Locate the cell with the specified text and output its [X, Y] center coordinate. 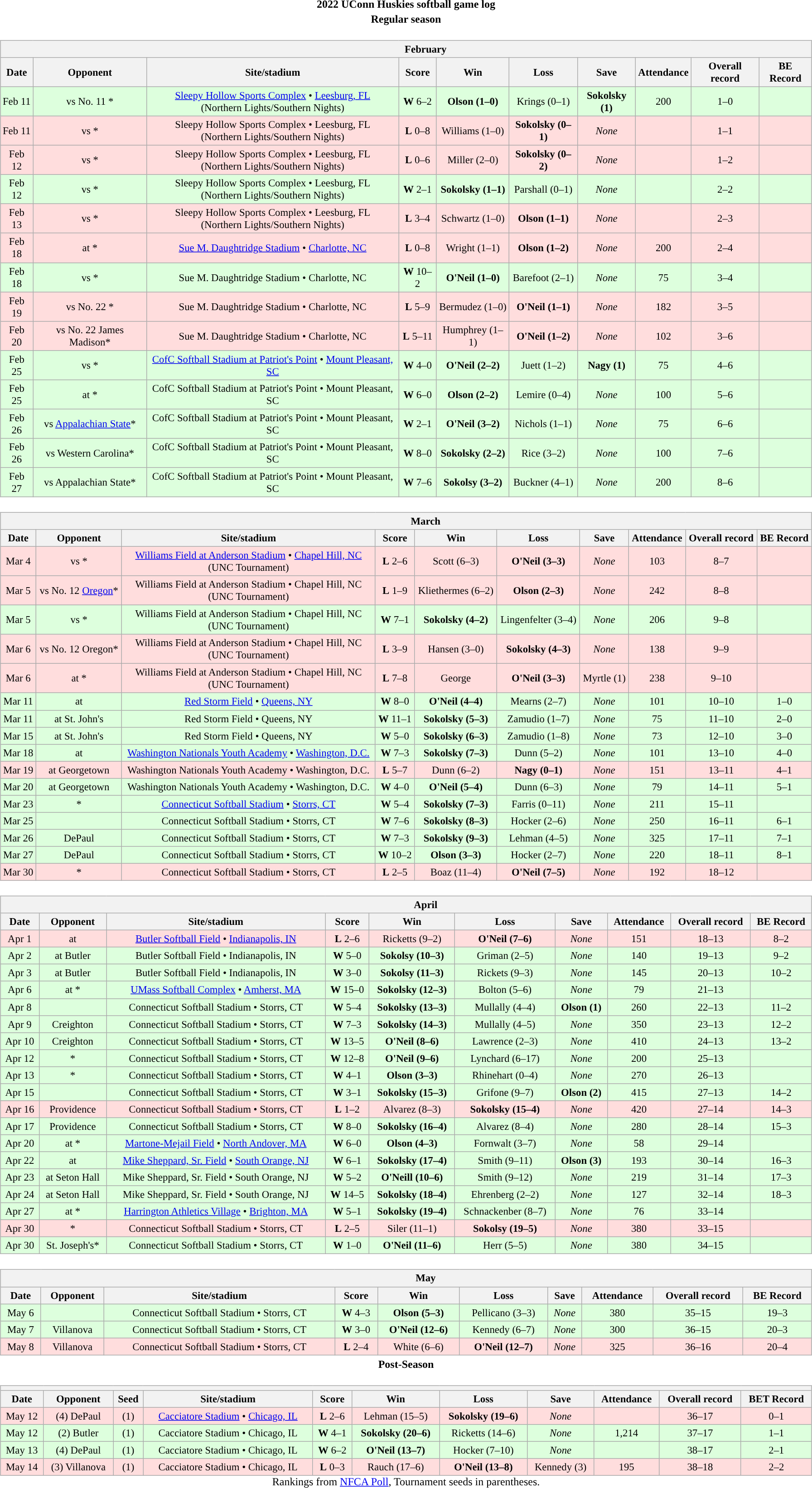
O'Neil (12–7) [503, 1347]
11–10 [721, 719]
18–12 [721, 872]
36–17 [700, 1416]
102 [663, 336]
7–1 [785, 838]
27–14 [710, 1109]
415 [639, 1092]
Buckner (4–1) [543, 482]
Sokolsky (17–4) [412, 1160]
10–10 [721, 701]
W 6–1 [347, 1160]
Martone-Mejail Field • North Andover, MA [216, 1143]
Mearns (2–7) [538, 701]
W 3–1 [347, 1092]
Olson (2–2) [473, 394]
vs Western Carolina* [90, 453]
13–11 [721, 770]
vs No. 11 * [90, 102]
20–3 [778, 1329]
Rice (3–2) [543, 453]
9–8 [721, 620]
Sokolsy (11–3) [412, 973]
Ricketts (14–6) [483, 1433]
Siler (11–1) [412, 1229]
Rickets (9–3) [505, 973]
16–3 [781, 1160]
Olson (1–1) [543, 219]
73 [657, 736]
Sokolsy (3–2) [473, 482]
127 [639, 1195]
238 [657, 678]
Zamudio (1–8) [538, 736]
L 7–8 [395, 678]
9–9 [721, 649]
2–0 [785, 719]
L 5–9 [418, 306]
Fornwalt (3–7) [505, 1143]
192 [657, 872]
Schnackenber (8–7) [505, 1211]
O'Neil (1–1) [543, 306]
L 0–3 [332, 1467]
15–11 [721, 804]
Apr 1 [20, 939]
Myrtle (1) [604, 678]
12–10 [721, 736]
Boaz (11–4) [456, 872]
Feb 20 [17, 336]
6–1 [785, 821]
Sokolsky (1–1) [473, 190]
1,214 [627, 1433]
10–2 [781, 973]
W 14–5 [347, 1195]
26–13 [710, 1075]
Hansen (3–0) [456, 649]
24–13 [710, 1041]
Sokolsky (13–3) [412, 1007]
April [406, 904]
14–11 [721, 787]
L 1–2 [347, 1109]
Feb 19 [17, 306]
Smith (9–11) [505, 1160]
Sokolsky (9–3) [456, 838]
Lawrence (2–3) [505, 1041]
W 15–0 [347, 990]
O'Neil (7–6) [505, 939]
13–2 [781, 1041]
Alvarez (8–4) [505, 1126]
Apr 22 [20, 1160]
7–6 [725, 453]
Sokolsky (6–3) [456, 736]
May 6 [21, 1313]
(3) Villanova [78, 1467]
March [406, 521]
St. Joseph's* [72, 1245]
Mar 20 [18, 787]
220 [657, 855]
8–2 [781, 939]
White (6–6) [419, 1347]
Schwartz (1–0) [473, 219]
Dunn (6–2) [456, 770]
4–6 [725, 365]
410 [639, 1041]
Mar 27 [18, 855]
350 [639, 1024]
Sokolsky (5–3) [456, 719]
28–14 [710, 1126]
Mar 23 [18, 804]
Ricketts (9–2) [412, 939]
4–0 [785, 753]
Wright (1–1) [473, 248]
Williams (1–0) [473, 131]
Sokolsky (1) [606, 102]
Smith (9–12) [505, 1177]
8–1 [785, 855]
16–11 [721, 821]
W 4–3 [356, 1313]
O'Neill (10–6) [412, 1177]
February [406, 49]
Grifone (9–7) [505, 1092]
38–17 [700, 1450]
Lynchard (6–17) [505, 1058]
3–0 [785, 736]
George [456, 678]
Apr 17 [20, 1126]
Nagy (0–1) [538, 770]
138 [657, 649]
O'Neil (1–2) [543, 336]
58 [639, 1143]
Sokolsky (8–3) [456, 821]
30–14 [710, 1160]
2–1 [776, 1450]
Kennedy (6–7) [503, 1329]
Feb 13 [17, 219]
8–7 [721, 561]
W 13–5 [347, 1041]
33–14 [710, 1211]
(2) Butler [78, 1433]
193 [639, 1160]
May 8 [21, 1347]
76 [639, 1211]
Olson (2–3) [538, 590]
Seed [128, 1399]
9–10 [721, 678]
Mar 26 [18, 838]
Sokolsky (12–3) [412, 990]
31–14 [710, 1177]
Apr 15 [20, 1092]
12–2 [781, 1024]
Mar 19 [18, 770]
L 3–4 [418, 219]
242 [657, 590]
W 1–0 [347, 1245]
1–2 [725, 160]
Olson (4–3) [412, 1143]
UMass Softball Complex • Amherst, MA [216, 990]
211 [657, 804]
Mar 4 [18, 561]
O'Neil (8–6) [412, 1041]
Mar 18 [18, 753]
18–11 [721, 855]
Nichols (1–1) [543, 423]
Barefoot (2–1) [543, 277]
195 [627, 1467]
38–18 [700, 1467]
Sokolsky (14–3) [412, 1024]
Lemire (0–4) [543, 394]
Harrington Athletics Village • Brighton, MA [216, 1211]
O'Neil (5–4) [456, 787]
Apr 10 [20, 1041]
May 13 [22, 1450]
420 [639, 1109]
Lehman (15–5) [396, 1416]
Nagy (1) [606, 365]
37–17 [700, 1433]
Sokolsky (4–3) [538, 649]
Farris (0–11) [538, 804]
Kennedy (3) [561, 1467]
270 [639, 1075]
8–6 [725, 482]
Apr 6 [20, 990]
Krings (0–1) [543, 102]
36–15 [698, 1329]
May 14 [22, 1467]
Apr 2 [20, 956]
18–3 [781, 1195]
O'Neil (1–0) [473, 277]
Zamudio (1–7) [538, 719]
Mar 25 [18, 821]
206 [657, 620]
Olson (5–3) [419, 1313]
Dunn (6–3) [538, 787]
14–2 [781, 1092]
Olson (1) [581, 1007]
Bermudez (1–0) [473, 306]
Apr 27 [20, 1211]
Olson (2) [581, 1092]
May [406, 1278]
34–15 [710, 1245]
4–1 [785, 770]
Miller (2–0) [473, 160]
L 2–4 [356, 1347]
Sokolsky (20–6) [396, 1433]
L 5–7 [395, 770]
19–13 [710, 956]
3–5 [725, 306]
Apr 16 [20, 1109]
Mullally (4–5) [505, 1024]
Apr 20 [20, 1143]
O'Neil (11–6) [412, 1245]
Sokolsky (15–4) [505, 1109]
Sokolsy (10–3) [412, 956]
11–2 [781, 1007]
Sokolsky (2–2) [473, 453]
103 [657, 561]
Apr 23 [20, 1177]
145 [639, 973]
Sokolsky (16–4) [412, 1126]
Rauch (17–6) [396, 1467]
260 [639, 1007]
Mar 30 [18, 872]
Hocker (2–7) [538, 855]
5–6 [725, 394]
Sokolsky (0–1) [543, 131]
O'Neil (9–6) [412, 1058]
32–14 [710, 1195]
O'Neil (12–6) [419, 1329]
Alvarez (8–3) [412, 1109]
May 7 [21, 1329]
O'Neil (13–8) [483, 1467]
Mullally (4–4) [505, 1007]
Apr 13 [20, 1075]
280 [639, 1126]
250 [657, 821]
300 [617, 1329]
O'Neil (2–2) [473, 365]
O'Neil (3–2) [473, 423]
18–13 [710, 939]
Parshall (0–1) [543, 190]
36–16 [698, 1347]
Hocker (2–6) [538, 821]
Feb 27 [17, 482]
W 5–2 [347, 1177]
Kliethermes (6–2) [456, 590]
2–3 [725, 219]
25–13 [710, 1058]
Sokolsky (19–6) [483, 1416]
17–3 [781, 1177]
Rhinehart (0–4) [505, 1075]
Humphrey (1–1) [473, 336]
15–3 [781, 1126]
8–8 [721, 590]
Sokolsky (19–4) [412, 1211]
5–1 [785, 787]
Olson (3) [581, 1160]
27–13 [710, 1092]
Apr 12 [20, 1058]
20–4 [778, 1347]
O'Neil (7–5) [538, 872]
23–13 [710, 1024]
Juett (1–2) [543, 365]
Sokolsy (19–5) [505, 1229]
Lingenfelter (3–4) [538, 620]
W 11–1 [395, 719]
Pellicano (3–3) [503, 1313]
O'Neil (4–4) [456, 701]
14–3 [781, 1109]
Apr 9 [20, 1024]
19–3 [778, 1313]
20–13 [710, 973]
21–13 [710, 990]
Herr (5–5) [505, 1245]
L 3–9 [395, 649]
Ehrenberg (2–2) [505, 1195]
9–2 [781, 956]
Apr 24 [20, 1195]
Lehman (4–5) [538, 838]
140 [639, 956]
2–4 [725, 248]
L 0–6 [418, 160]
Sokolsky (15–3) [412, 1092]
Sokolsky (0–2) [543, 160]
Dunn (5–2) [538, 753]
219 [639, 1177]
29–14 [710, 1143]
W 7–1 [395, 620]
Griman (2–5) [505, 956]
Bolton (5–6) [505, 990]
Sokolsky (18–4) [412, 1195]
13–10 [721, 753]
Apr 3 [20, 973]
Scott (6–3) [456, 561]
0–1 [776, 1416]
Hocker (7–10) [483, 1450]
6–6 [725, 423]
BET Record [776, 1399]
Sokolsky (4–2) [456, 620]
Olson (1–2) [543, 248]
17–11 [721, 838]
3–6 [725, 336]
Apr 8 [20, 1007]
W 5–1 [347, 1211]
33–15 [710, 1229]
vs No. 22 James Madison* [90, 336]
W 12–8 [347, 1058]
L 5–11 [418, 336]
22–13 [710, 1007]
vs No. 22 * [90, 306]
Mar 15 [18, 736]
3–4 [725, 277]
Olson (1–0) [473, 102]
L 1–9 [395, 590]
182 [663, 306]
35–15 [698, 1313]
O'Neil (13–7) [396, 1450]
